For the text-containing cell, return its midpoint in (x, y) coordinate format. 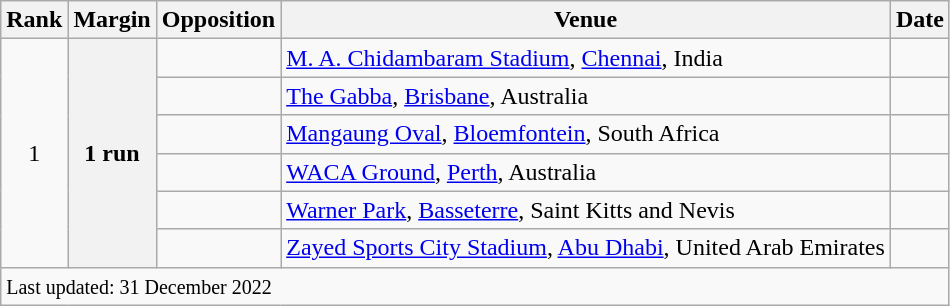
1 (34, 153)
Warner Park, Basseterre, Saint Kitts and Nevis (586, 210)
Mangaung Oval, Bloemfontein, South Africa (586, 134)
The Gabba, Brisbane, Australia (586, 96)
Margin (112, 20)
Zayed Sports City Stadium, Abu Dhabi, United Arab Emirates (586, 248)
Venue (586, 20)
Rank (34, 20)
WACA Ground, Perth, Australia (586, 172)
Date (920, 20)
M. A. Chidambaram Stadium, Chennai, India (586, 58)
1 run (112, 153)
Opposition (218, 20)
Last updated: 31 December 2022 (476, 286)
